Return (x, y) of the center of cell containing provided text 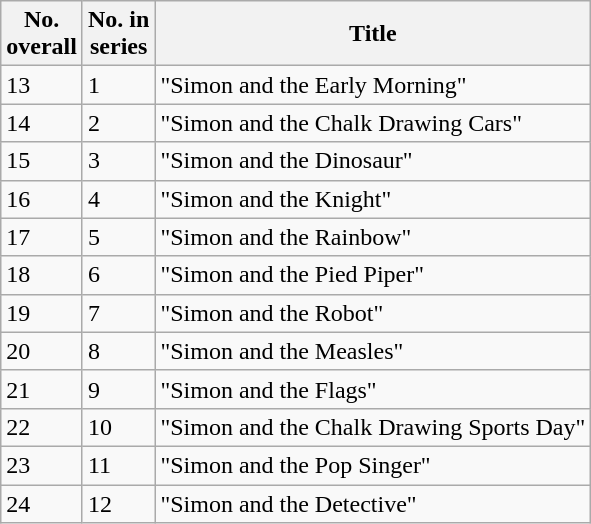
"Simon and the Knight" (373, 199)
15 (42, 161)
"Simon and the Dinosaur" (373, 161)
"Simon and the Measles" (373, 351)
17 (42, 237)
19 (42, 313)
6 (118, 275)
20 (42, 351)
21 (42, 389)
"Simon and the Flags" (373, 389)
16 (42, 199)
"Simon and the Chalk Drawing Sports Day" (373, 427)
14 (42, 123)
"Simon and the Robot" (373, 313)
Title (373, 34)
"Simon and the Pied Piper" (373, 275)
"Simon and the Rainbow" (373, 237)
"Simon and the Chalk Drawing Cars" (373, 123)
"Simon and the Pop Singer" (373, 465)
"Simon and the Early Morning" (373, 85)
18 (42, 275)
11 (118, 465)
1 (118, 85)
2 (118, 123)
3 (118, 161)
22 (42, 427)
13 (42, 85)
4 (118, 199)
23 (42, 465)
No.overall (42, 34)
7 (118, 313)
12 (118, 503)
10 (118, 427)
24 (42, 503)
8 (118, 351)
No. inseries (118, 34)
5 (118, 237)
9 (118, 389)
"Simon and the Detective" (373, 503)
